Pinpoint the cell where the given text exists, returning its (X, Y) midpoint coordinate. 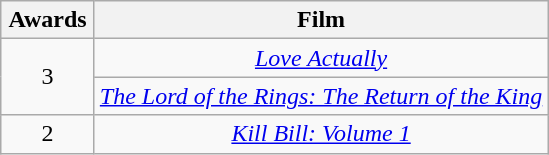
The Lord of the Rings: The Return of the King (320, 96)
Love Actually (320, 58)
3 (48, 77)
2 (48, 134)
Awards (48, 20)
Kill Bill: Volume 1 (320, 134)
Film (320, 20)
